Extract the (X, Y) coordinate from the center of the cell holding the provided text.  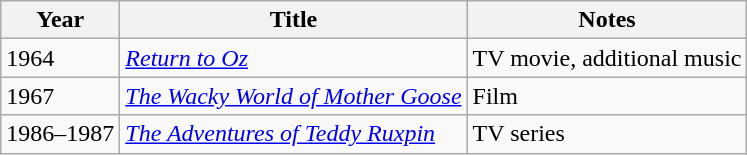
The Wacky World of Mother Goose (294, 96)
Film (607, 96)
Title (294, 20)
Notes (607, 20)
1967 (60, 96)
TV movie, additional music (607, 58)
1964 (60, 58)
1986–1987 (60, 134)
TV series (607, 134)
Year (60, 20)
The Adventures of Teddy Ruxpin (294, 134)
Return to Oz (294, 58)
